From the cell containing the given text, extract its center point as [X, Y] coordinate. 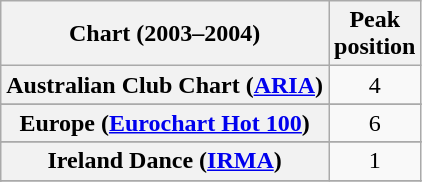
Peakposition [374, 34]
Ireland Dance (IRMA) [165, 161]
Australian Club Chart (ARIA) [165, 85]
Chart (2003–2004) [165, 34]
Europe (Eurochart Hot 100) [165, 123]
6 [374, 123]
4 [374, 85]
1 [374, 161]
